Provide the (x, y) coordinate of the cell's center where the given text is located.  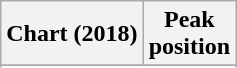
Chart (2018) (72, 34)
Peakposition (189, 34)
